Detect which cell encompasses the target text, then output its [X, Y] center coordinate. 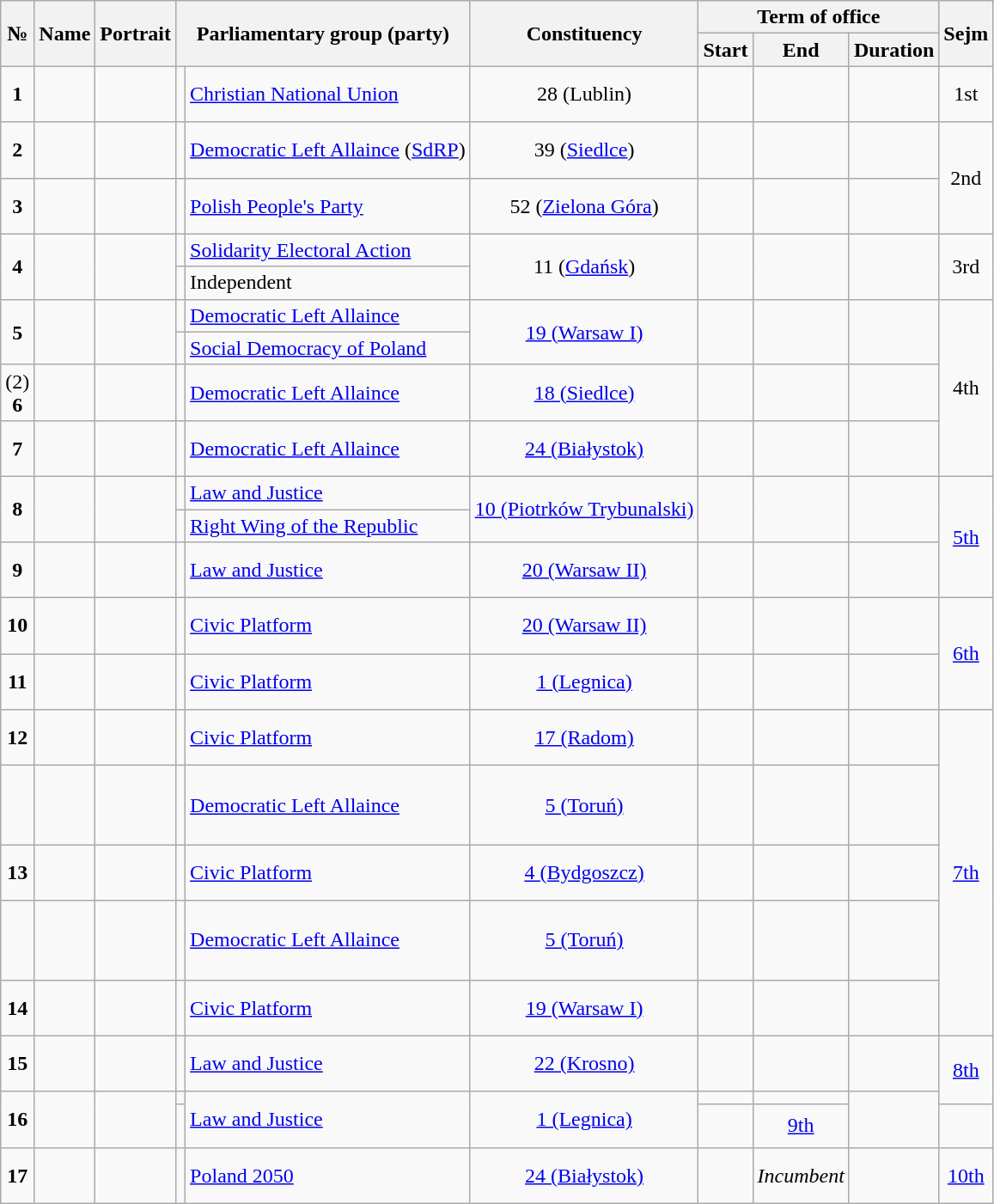
11 [17, 682]
7th [966, 873]
4th [966, 388]
7 [17, 449]
5th [966, 536]
10 [17, 626]
3rd [966, 266]
Incumbent [801, 1176]
4 [17, 266]
Christian National Union [328, 95]
8th [966, 1070]
10th [966, 1176]
Social Democracy of Poland [328, 348]
8 [17, 509]
Sejm [966, 34]
1 [17, 95]
9th [801, 1126]
Start [725, 50]
Solidarity Electoral Action [328, 250]
17 [17, 1176]
End [801, 50]
10 (Piotrków Trybunalski) [584, 509]
39 (Siedlce) [584, 150]
3 [17, 206]
11 (Gdańsk) [584, 266]
28 (Lublin) [584, 95]
(2)6 [17, 392]
18 (Siedlce) [584, 392]
13 [17, 873]
14 [17, 1007]
1st [966, 95]
Democratic Left Allaince (SdRP) [328, 150]
4 (Bydgoszcz) [584, 873]
Parliamentary group (party) [323, 34]
9 [17, 571]
22 (Krosno) [584, 1064]
15 [17, 1064]
16 [17, 1119]
2nd [966, 178]
Portrait [136, 34]
12 [17, 737]
Name [65, 34]
5 [17, 332]
Independent [328, 283]
Right Wing of the Republic [328, 525]
2 [17, 150]
Poland 2050 [328, 1176]
№ [17, 34]
Term of office [819, 17]
52 (Zielona Góra) [584, 206]
17 (Radom) [584, 737]
Duration [893, 50]
6th [966, 654]
Polish People's Party [328, 206]
Constituency [584, 34]
